Return [X, Y] of the center of cell containing provided text 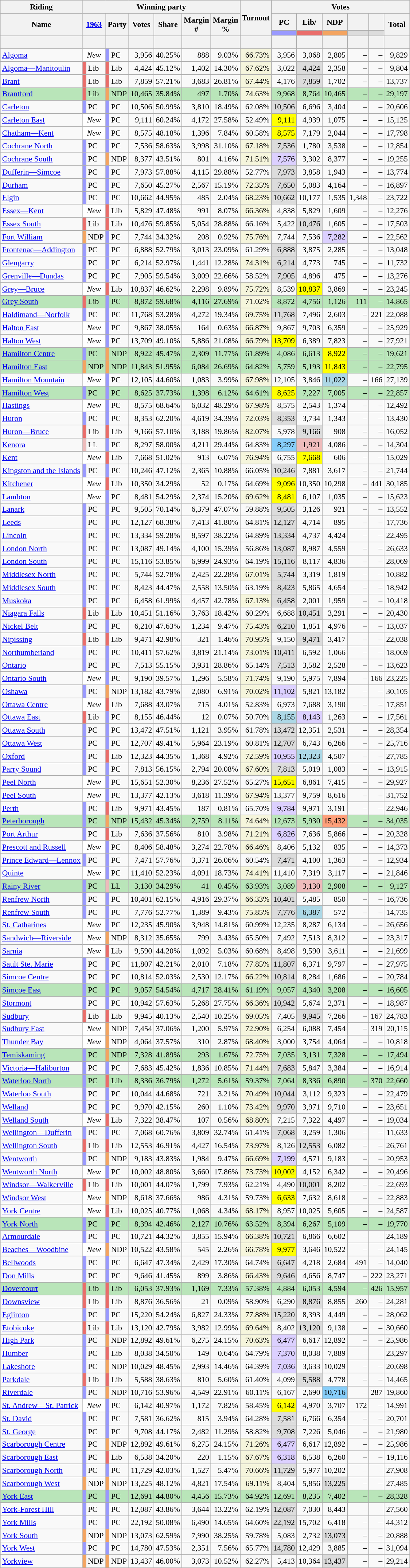
3,754 [309, 1042]
26.06% [226, 860]
8,597 [196, 536]
10,418 [397, 601]
2,044 [335, 133]
8,287 [309, 925]
73.73% [256, 1172]
2,298 [196, 289]
45.90% [168, 925]
28.41% [226, 990]
27,975 [397, 964]
43.58% [168, 1250]
8,126 [284, 1146]
43.07% [168, 705]
7.82% [226, 1406]
46.62% [168, 289]
High Park [42, 1341]
73.01% [256, 652]
11,022 [335, 380]
8,539 [284, 289]
3,611 [335, 951]
71.44% [256, 1068]
Windsor West [42, 1198]
61.19% [256, 990]
27,139 [397, 380]
5.47% [226, 1471]
22.28% [226, 575]
52.83% [256, 705]
22.78% [226, 847]
69.11% [256, 1483]
47.63% [168, 627]
Grey South [42, 302]
66.38% [256, 1237]
899 [196, 1276]
3,858 [309, 172]
24,783 [397, 1016]
17,503 [397, 224]
4.31% [226, 1198]
66.05% [256, 471]
44.35% [168, 756]
46.44% [168, 717]
62.27% [256, 1561]
49.41% [168, 744]
21 [196, 1302]
York East [42, 1497]
12,673 [284, 821]
2,010 [196, 964]
74.41% [256, 873]
28,328 [397, 1497]
28,354 [397, 730]
7,632 [309, 1198]
2.04% [226, 198]
29.44% [226, 445]
47.51% [168, 730]
9,138 [335, 1328]
4,654 [335, 588]
5,977 [309, 1471]
23.09% [226, 250]
18.42% [226, 613]
6,254 [284, 1029]
Chatham—Kent [42, 133]
Riding [42, 7]
18,987 [397, 1003]
68.38% [168, 523]
Haldimand—Norfolk [42, 315]
2,080 [196, 691]
0.92% [226, 237]
7,990 [196, 1536]
Parry Sound [42, 769]
23,297 [397, 1354]
7.33% [226, 1289]
Grenville—Dundas [42, 276]
8.11% [226, 821]
14,373 [397, 847]
1,609 [335, 211]
66.79% [256, 341]
58.45% [256, 1406]
St. Andrew—St. Patrick [42, 1406]
4,152 [309, 1172]
44,312 [397, 1522]
35.65% [168, 938]
47.07% [226, 510]
3,646 [309, 1250]
3,384 [335, 1068]
4,099 [284, 1380]
22,883 [397, 1198]
48.12% [168, 1483]
63.93% [256, 886]
62.21% [256, 1185]
15.20% [226, 497]
6,379 [196, 510]
64.74% [256, 1263]
745 [335, 263]
51.95% [168, 367]
52 [196, 484]
7,894 [335, 679]
26,656 [397, 925]
11.77% [226, 354]
Lambton [42, 497]
2,690 [309, 1393]
14.65% [226, 1522]
15,125 [397, 120]
45.47% [168, 354]
13,037 [397, 627]
4,427 [196, 1146]
Windsor—Walkerville [42, 1185]
66.78% [256, 1250]
4.16% [226, 159]
3,022 [284, 68]
Lib/ [309, 22]
30,105 [397, 691]
1,984 [196, 1159]
222 [377, 1276]
10.88% [226, 471]
57.63% [168, 1003]
64.60% [256, 1522]
72.90% [256, 1029]
111 [358, 302]
1,780 [309, 146]
75.85% [256, 912]
54.29% [168, 497]
40.13% [168, 1016]
8,393 [309, 1315]
Temiskaming [42, 1055]
60.99% [256, 925]
48.45% [168, 1367]
12 [196, 717]
913 [196, 458]
Huron—Bruce [42, 432]
6,082 [335, 1146]
21,744 [397, 471]
Oxford [42, 756]
52.30% [168, 783]
15,957 [397, 1289]
164 [196, 328]
Carleton East [42, 120]
Huron [42, 419]
921 [335, 510]
21,980 [397, 1432]
13.22% [226, 1510]
4,176 [284, 81]
Humber [42, 1354]
29.88% [226, 172]
8,235 [309, 1497]
1,126 [335, 302]
63.52% [256, 1224]
57.88% [168, 172]
30,185 [397, 484]
Hamilton West [42, 393]
850 [335, 899]
6,084 [196, 367]
3,073 [196, 1561]
3,931 [196, 666]
Grey—Bruce [42, 289]
64.28% [256, 1419]
3,259 [309, 1133]
47.53% [168, 1548]
43.86% [168, 1510]
15.19% [226, 185]
6,134 [335, 925]
70.02% [256, 691]
Halton East [42, 328]
4.34% [226, 1211]
4,449 [335, 1315]
24,587 [397, 1211]
66.46% [256, 847]
4,549 [196, 1393]
Kingston and the Islands [42, 471]
Wellington—Dufferin [42, 1133]
72.59% [256, 756]
3,982 [196, 1328]
Elgin [42, 198]
14,735 [397, 912]
6,688 [284, 613]
1,296 [196, 679]
71.51% [256, 159]
61.40% [256, 1380]
13,774 [397, 172]
70.95% [256, 640]
2,684 [335, 1263]
17,798 [397, 133]
8,404 [284, 1483]
22,693 [397, 1185]
14,040 [397, 1263]
52.97% [168, 263]
1,389 [196, 912]
47.12% [168, 471]
23,651 [397, 1107]
61.29% [256, 250]
2,908 [335, 886]
1,702 [335, 81]
York-Forest Hill [42, 1510]
485 [196, 198]
18.73% [226, 873]
14,991 [397, 1406]
20,606 [397, 107]
Ontario South [42, 679]
York South [42, 1536]
14.30% [226, 68]
15,702 [309, 1522]
3,190 [335, 705]
58.82% [256, 1432]
4,773 [309, 263]
Waterloo South [42, 1094]
23,225 [397, 679]
36.62% [168, 1419]
50.99% [168, 107]
27.69% [226, 302]
48.18% [168, 133]
20,784 [397, 977]
3,763 [196, 613]
19,621 [397, 354]
46.00% [168, 1561]
37.73% [168, 393]
491 [358, 1263]
19,860 [397, 1393]
10.52% [226, 1561]
45.42% [168, 1068]
3,855 [196, 1237]
4,497 [335, 1120]
5,847 [309, 1068]
2,530 [196, 977]
3,000 [284, 1042]
Sault Ste. Marie [42, 964]
7,492 [284, 938]
52.03% [168, 977]
44.17% [168, 1432]
Brant [42, 81]
39.57% [168, 679]
0.56% [226, 1120]
3,810 [196, 107]
4.01% [226, 705]
Hamilton Mountain [42, 380]
3,131 [309, 1055]
6,973 [284, 705]
1,368 [196, 756]
801 [196, 159]
24,281 [397, 1302]
68.23% [256, 198]
10.85% [226, 1068]
1,943 [335, 172]
6,743 [309, 744]
7,266 [335, 1016]
London South [42, 562]
3,191 [335, 808]
66.69% [256, 1159]
65.70% [256, 808]
20,496 [397, 1172]
2,285 [335, 250]
70.63% [256, 1341]
41.45% [168, 1276]
42.15% [168, 1107]
24,145 [397, 1250]
41.89% [168, 1055]
68.80% [256, 1120]
16.54% [226, 1146]
19,034 [397, 1120]
20,115 [397, 1029]
52.49% [256, 120]
34.32% [168, 237]
Lakeshore [42, 1367]
1,396 [196, 133]
3,117 [335, 873]
3,068 [309, 55]
5,193 [309, 367]
2.87% [226, 1042]
20,888 [397, 1536]
895 [335, 523]
6,088 [309, 1029]
15,623 [397, 497]
13,048 [397, 250]
Oshawa [42, 691]
38.25% [226, 1536]
59.68% [168, 302]
47.48% [168, 211]
7.93% [226, 1185]
40.77% [168, 1211]
6,827 [196, 1315]
17.86% [226, 1172]
1,066 [335, 652]
27,921 [397, 341]
9,829 [397, 55]
1,348 [358, 198]
9.03% [226, 55]
77.88% [256, 1315]
22.66% [226, 276]
9,703 [309, 328]
74.64% [256, 821]
Muskoka [42, 601]
3,618 [196, 795]
221 [377, 315]
Ontario [42, 666]
52.79% [168, 250]
Sudbury [42, 1016]
75.43% [256, 627]
64.92% [256, 1497]
Leeds [42, 523]
75.76% [256, 237]
6,633 [284, 1198]
York Centre [42, 1211]
21,699 [397, 951]
2,794 [196, 769]
4,939 [309, 120]
6.07% [226, 458]
8,202 [335, 1185]
Lanark [42, 510]
22,495 [397, 536]
34.50% [168, 1354]
5.60% [226, 1380]
60.11% [256, 1393]
Beaches—Woodbine [42, 1250]
17,561 [397, 717]
0.45% [226, 886]
310 [196, 1042]
319 [377, 1029]
67.60% [256, 769]
3,089 [284, 886]
21.14% [226, 652]
68.40% [256, 1042]
Yorkview [42, 1561]
0.07% [226, 717]
18,069 [397, 652]
14.46% [226, 1367]
2,425 [196, 575]
6,354 [335, 1419]
1,092 [196, 951]
888 [196, 55]
61.99% [168, 601]
44.07% [168, 1185]
9,804 [397, 68]
37.06% [168, 1029]
17.54% [226, 1483]
70.14% [168, 510]
2,358 [335, 68]
36.79% [168, 1081]
28,069 [397, 562]
21.08% [226, 341]
3,302 [309, 159]
17,494 [397, 1055]
20,953 [397, 1159]
9,150 [284, 640]
Sarnia [42, 951]
72.35% [256, 185]
Downsview [42, 1302]
Stormont [42, 1003]
1,234 [196, 627]
14,304 [397, 445]
Dufferin—Simcoe [42, 172]
3,809 [196, 1133]
10.76% [226, 1224]
43.83% [168, 1159]
7,370 [284, 1354]
7,282 [335, 237]
13,915 [397, 769]
54.24% [168, 1315]
2,543 [309, 406]
Peterborough [42, 821]
4,656 [309, 1276]
10,818 [397, 1042]
6,890 [335, 1081]
Algoma [42, 55]
Essex South [42, 224]
19.86% [226, 432]
Scarborough West [42, 1483]
44.95% [168, 198]
5,674 [309, 1003]
60.29% [256, 613]
38.22% [226, 536]
49.14% [168, 549]
68.17% [256, 1211]
59.78% [256, 1536]
52.78% [168, 575]
23,317 [397, 938]
7,496 [309, 315]
8,855 [335, 1302]
0.17% [226, 484]
Hamilton Centre [42, 354]
107 [196, 1120]
4,737 [309, 536]
Riverdale [42, 1393]
3,188 [196, 432]
53.96% [168, 1393]
835 [335, 847]
59.73% [256, 1198]
Ottawa East [42, 717]
9,323 [335, 1094]
5,821 [309, 691]
Party [117, 25]
56.86% [256, 549]
7,881 [309, 471]
3,417 [335, 640]
2,805 [335, 55]
7,889 [335, 1354]
37.66% [168, 1198]
2,127 [196, 1224]
2,540 [196, 1016]
3,112 [309, 1094]
6,371 [309, 964]
65.77% [256, 1548]
7,413 [196, 523]
1,172 [196, 1406]
8,236 [196, 783]
4.92% [226, 756]
82.07% [256, 432]
42.78% [226, 601]
4,619 [196, 419]
37.56% [168, 834]
3,013 [196, 250]
7,823 [335, 341]
Hamilton East [42, 367]
Frontenac—Addington [42, 250]
2,365 [196, 471]
Quinte [42, 873]
53.85% [168, 562]
22,088 [397, 315]
13,737 [397, 81]
Wellington South [42, 1146]
69.62% [256, 497]
St. George [42, 1432]
42.03% [168, 1471]
Kent [42, 458]
0.09% [226, 1302]
29.37% [226, 899]
20,430 [397, 613]
64.81% [256, 523]
5,054 [196, 224]
4,916 [196, 899]
62.08% [256, 107]
7.56% [226, 1548]
76.94% [256, 458]
57.10% [168, 432]
Nipissing [42, 640]
5,268 [196, 1003]
10,364 [309, 1561]
Welland South [42, 1120]
606 [335, 458]
Sandwich—Riverside [42, 938]
50.70% [256, 717]
69.75% [256, 315]
34.20% [168, 1458]
20.08% [226, 769]
Margin# [196, 25]
10,882 [397, 575]
Fort William [42, 237]
6,266 [335, 744]
11,732 [397, 263]
17,736 [397, 523]
58.00% [168, 445]
43.45% [168, 808]
35.84% [168, 94]
1,959 [335, 601]
2,351 [196, 1548]
6,267 [309, 1224]
2,528 [335, 666]
Essex—Kent [42, 211]
9,127 [397, 886]
22,795 [397, 367]
30,660 [397, 1328]
5,759 [284, 367]
Port Arthur [42, 834]
1,343 [335, 419]
986 [196, 1198]
3,633 [309, 1367]
Scarborough East [42, 1458]
62.20% [168, 419]
0.81% [226, 808]
29,927 [397, 783]
4,714 [309, 523]
3,683 [196, 81]
3.95% [226, 730]
38.63% [168, 1380]
475 [335, 276]
15.73% [226, 1497]
Wentworth [42, 1159]
11.39% [226, 795]
5.58% [226, 679]
6,766 [309, 1419]
43.51% [168, 159]
8,498 [284, 951]
66.43% [256, 1276]
75.72% [256, 289]
6,490 [196, 1522]
29,197 [397, 94]
4,836 [335, 562]
Halton West [42, 341]
3.99% [226, 380]
13,430 [397, 419]
Armourdale [42, 1237]
16,736 [397, 899]
St. David [42, 1419]
16,914 [397, 1068]
22,562 [397, 237]
72.75% [256, 1055]
6,418 [335, 1522]
Ottawa South [42, 730]
3,885 [335, 1548]
Peel South [42, 795]
18.49% [226, 107]
12,429 [309, 1548]
17.30% [226, 1263]
67.18% [256, 146]
67.44% [256, 81]
721 [196, 1094]
60.24% [168, 120]
71.21% [256, 834]
3.94% [226, 1419]
17,851 [397, 705]
6.91% [226, 691]
4,457 [196, 601]
6,389 [309, 341]
66.73% [256, 55]
32.74% [226, 1133]
22,479 [397, 1094]
Thunder Bay [42, 1042]
25,929 [397, 328]
26,633 [397, 549]
13,552 [397, 510]
16,052 [397, 432]
Hastings [42, 406]
64.79% [256, 1354]
27,908 [397, 1471]
441 [377, 484]
62.15% [168, 899]
9,710 [335, 1107]
31,752 [397, 795]
Rainy River [42, 886]
67.01% [256, 575]
74.31% [256, 263]
12,934 [397, 860]
8,957 [284, 1211]
172 [358, 1406]
64.69% [256, 484]
24.33% [226, 1315]
66.33% [256, 899]
6,342 [335, 1172]
Waterloo North [42, 1081]
4,507 [335, 756]
3,998 [196, 146]
14.81% [226, 925]
67.13% [256, 601]
1,075 [335, 120]
1963 [94, 25]
5,019 [309, 769]
3,644 [196, 1510]
293 [196, 1055]
40.97% [168, 1406]
2,759 [196, 821]
6,167 [284, 1393]
77.85% [256, 964]
44.47% [168, 588]
23,245 [397, 289]
1,169 [196, 1289]
16,897 [397, 185]
9,797 [335, 964]
57.38% [256, 1289]
12,492 [397, 406]
4,559 [335, 549]
6,861 [309, 783]
71.26% [256, 1444]
1,441 [196, 263]
2,001 [309, 601]
57.76% [168, 860]
58.63% [168, 146]
8,987 [309, 549]
6,107 [309, 497]
26,761 [397, 1146]
York North [42, 1224]
1,402 [196, 68]
Turnout [256, 18]
Cochrane North [42, 146]
2,993 [196, 1367]
York Mills [42, 1522]
27,785 [397, 756]
3.98% [226, 834]
Brantford [42, 94]
3,208 [335, 990]
22,946 [397, 808]
6,387 [309, 912]
5,605 [335, 1211]
16,605 [397, 990]
1,686 [335, 977]
7,415 [335, 783]
167 [377, 1016]
Winning party [161, 7]
27.58% [226, 120]
Share [168, 25]
19.34% [226, 315]
60.68% [256, 951]
Peel North [42, 783]
0.63% [226, 328]
8,143 [309, 717]
Victoria—Haliburton [42, 1068]
45.34% [168, 821]
3,126 [309, 510]
11,102 [284, 691]
71.74% [256, 679]
7,226 [309, 1432]
7,036 [284, 1367]
4,091 [196, 873]
5,886 [196, 341]
7,035 [284, 1055]
29,214 [397, 1561]
321 [196, 640]
5,109 [335, 1224]
Algoma—Manitoulin [42, 68]
5,866 [335, 834]
3,948 [196, 925]
3,707 [335, 1406]
13,623 [397, 666]
51.02% [168, 458]
1,836 [196, 1068]
6,359 [335, 328]
7,227 [309, 393]
Eglinton [42, 1315]
1,035 [335, 497]
12.99% [226, 1328]
3.86% [226, 1276]
8,117 [309, 562]
45.12% [168, 68]
208 [196, 237]
Scarborough Centre [42, 1444]
4,884 [284, 1289]
25,716 [397, 744]
22,857 [397, 393]
64.89% [256, 536]
9,968 [284, 94]
5,975 [309, 679]
York West [42, 1548]
Simcoe Centre [42, 977]
22,660 [397, 1081]
Don Mills [42, 1276]
60.54% [256, 860]
70.49% [256, 1094]
3,660 [196, 1172]
4,164 [335, 185]
Renfrew South [42, 912]
15,029 [397, 458]
8,747 [335, 1276]
4,272 [196, 315]
10.25% [226, 1016]
23,271 [397, 1276]
42.79% [168, 1328]
5,132 [309, 847]
5,865 [309, 588]
62.59% [168, 1536]
1,306 [335, 1133]
3,846 [309, 380]
8.07% [226, 211]
Ottawa West [42, 744]
11,633 [397, 1133]
715 [196, 705]
7.84% [226, 133]
Simcoe East [42, 990]
4,218 [309, 1263]
66.22% [256, 977]
1,200 [196, 1029]
73.97% [256, 1146]
5,485 [309, 899]
64.83% [256, 445]
12,351 [309, 730]
2,531 [335, 730]
47.34% [168, 1263]
London North [42, 549]
23.19% [226, 744]
10,202 [335, 1471]
58.48% [168, 847]
60.58% [256, 133]
22.91% [226, 1393]
5,964 [196, 744]
Northumberland [42, 652]
4,976 [335, 627]
56.15% [168, 769]
3,319 [309, 575]
5,046 [335, 1432]
3,274 [196, 847]
1,272 [196, 1081]
10,955 [284, 756]
13.50% [226, 588]
46.91% [168, 1146]
3,538 [335, 146]
27.52% [226, 783]
2,603 [335, 315]
187 [196, 808]
2,482 [196, 1432]
58.52% [256, 276]
6,290 [284, 1302]
3,582 [309, 666]
19,770 [397, 1224]
6,826 [284, 834]
59.88% [256, 510]
21,846 [397, 873]
1,374 [335, 406]
Renfrew North [42, 899]
6,755 [284, 458]
9,977 [284, 1250]
4,717 [196, 990]
4,456 [196, 1497]
44.68% [168, 1094]
44.60% [168, 380]
6,318 [284, 1458]
2,371 [335, 1003]
24.93% [226, 562]
57.21% [168, 81]
7.18% [226, 964]
44.20% [168, 951]
15.94% [226, 1237]
37.93% [168, 1289]
49.10% [168, 341]
3,875 [309, 250]
24,189 [397, 1237]
4,571 [309, 1159]
69.05% [256, 1016]
58.90% [256, 1302]
61.78% [256, 730]
2.26% [226, 1250]
815 [196, 1419]
4,838 [284, 211]
5.97% [226, 1029]
Cochrane South [42, 159]
55.15% [168, 666]
1.46% [226, 640]
1,068 [196, 1211]
4,115 [196, 172]
2,732 [309, 1536]
9.89% [226, 289]
9,096 [284, 484]
6,602 [335, 1237]
27.75% [226, 1003]
7,402 [335, 1497]
287 [377, 1393]
68.64% [168, 406]
74.63% [256, 94]
4,211 [196, 445]
1,527 [196, 1471]
3,291 [335, 613]
Prince Edward—Lennox [42, 860]
14,465 [397, 1380]
3.21% [226, 1094]
3,009 [196, 276]
6,999 [196, 562]
Bellwoods [42, 1263]
6,260 [335, 1458]
1.10% [226, 1107]
2,558 [196, 588]
64.61% [256, 393]
Sudbury East [42, 1029]
12.28% [226, 263]
59.54% [168, 276]
6,592 [309, 652]
Scarborough North [42, 1471]
65.27% [256, 783]
27,485 [397, 1483]
Durham [42, 185]
64.82% [256, 367]
5,978 [284, 432]
64.19% [256, 562]
66.16% [256, 224]
1,363 [335, 860]
1,851 [309, 627]
5,422 [284, 224]
8,284 [309, 977]
41.80% [226, 523]
59.28% [168, 536]
4,594 [335, 1289]
7,179 [309, 133]
23,722 [397, 198]
8,402 [284, 1328]
Carleton [42, 107]
St. Catharines [42, 925]
7,199 [284, 1159]
4,970 [309, 1406]
Perth [42, 808]
7,319 [309, 873]
Total [397, 25]
10,298 [335, 484]
12,276 [397, 211]
12.17% [226, 977]
67.67% [256, 1458]
69.64% [256, 1328]
1.15% [226, 1458]
54.54% [168, 990]
Margin% [226, 25]
Middlesex North [42, 575]
6,866 [309, 1237]
149 [196, 1354]
28.86% [226, 666]
Niagara Falls [42, 613]
7,215 [284, 1120]
Etobicoke [42, 1328]
370 [377, 1081]
4,340 [309, 990]
59.85% [168, 224]
18,942 [397, 588]
3.43% [226, 938]
34.39% [226, 419]
426 [377, 1289]
1.67% [226, 1055]
5.03% [226, 951]
14,865 [397, 302]
72.03% [256, 419]
5,413 [284, 1561]
63.19% [256, 588]
545 [196, 1250]
Lincoln [42, 536]
Middlesex South [42, 588]
220 [196, 1458]
1,605 [335, 224]
1,535 [335, 198]
4,490 [284, 1185]
7,064 [284, 1081]
20,701 [397, 1419]
1,921 [309, 445]
9.43% [226, 912]
61.41% [256, 1133]
6,613 [309, 354]
67.94% [256, 795]
12,854 [397, 146]
4,116 [196, 302]
3,371 [196, 860]
59.37% [256, 1081]
7,005 [335, 393]
62.19% [256, 1510]
50.08% [168, 1522]
1,819 [335, 575]
71.02% [256, 302]
42.46% [168, 1224]
7,576 [284, 159]
38.47% [168, 1120]
9,784 [284, 808]
4,778 [335, 1380]
28,062 [397, 1315]
60.81% [256, 744]
73.42% [256, 1107]
10,177 [309, 198]
4,821 [196, 1483]
0.64% [226, 1354]
5.61% [226, 1081]
42.13% [168, 795]
45.27% [168, 185]
3,971 [309, 1107]
572 [335, 912]
48.29% [226, 406]
1,263 [335, 717]
52.23% [168, 873]
799 [196, 938]
20,698 [397, 1367]
3,819 [196, 652]
Name [42, 25]
26.69% [226, 367]
65.14% [256, 666]
Nickel Belt [42, 627]
Dovercourt [42, 1289]
15.39% [226, 549]
28.88% [226, 224]
36.56% [168, 1302]
8,443 [335, 1510]
1,799 [196, 1185]
34,035 [397, 821]
41 [196, 886]
67.62% [256, 68]
Ottawa Centre [42, 705]
7,405 [284, 1016]
1.70% [226, 94]
44.32% [168, 1237]
65.50% [256, 938]
19,116 [397, 1458]
42.98% [168, 640]
7,030 [309, 1510]
6,696 [309, 107]
43.79% [168, 691]
27,560 [397, 1510]
31,094 [397, 1548]
3,404 [335, 107]
4,896 [309, 276]
1,121 [196, 730]
19,255 [397, 159]
31.10% [226, 146]
42.21% [168, 964]
2,309 [196, 354]
48.80% [168, 1172]
4,756 [309, 302]
38.05% [168, 328]
22,038 [397, 640]
Kenora [42, 445]
5,856 [309, 1483]
64.39% [256, 1367]
11.29% [226, 1432]
57.62% [168, 652]
44.80% [168, 1497]
37.57% [168, 1042]
13,276 [397, 276]
Kitchener [42, 484]
51.16% [168, 613]
61.89% [256, 354]
3,617 [335, 471]
26.81% [226, 81]
Prescott and Russell [42, 847]
3,734 [309, 419]
Parkdale [42, 1380]
2,374 [196, 497]
8,616 [335, 795]
6.12% [226, 393]
991 [196, 211]
9,759 [309, 795]
6,032 [196, 406]
Wentworth North [42, 1172]
2,567 [196, 185]
Glengarry [42, 263]
8,764 [309, 94]
Welland [42, 1107]
4,172 [196, 120]
497 [196, 94]
60.76% [168, 1133]
5,930 [309, 821]
1,398 [196, 393]
53.28% [168, 315]
20,328 [397, 834]
40.25% [168, 55]
908 [335, 432]
70.66% [256, 1471]
66.87% [256, 328]
3,869 [335, 289]
2,429 [196, 1263]
